Output the [x, y] coordinate of the center of the cell containing the given text.  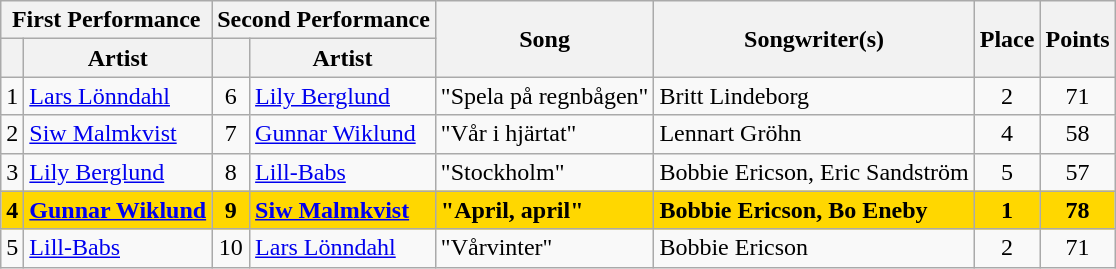
"Stockholm" [544, 172]
Second Performance [324, 20]
Points [1078, 39]
Songwriter(s) [814, 39]
3 [12, 172]
7 [231, 134]
Bobbie Ericson, Eric Sandström [814, 172]
57 [1078, 172]
Lennart Gröhn [814, 134]
Song [544, 39]
6 [231, 96]
Place [1007, 39]
First Performance [106, 20]
Bobbie Ericson, Bo Eneby [814, 210]
9 [231, 210]
"Spela på regnbågen" [544, 96]
8 [231, 172]
"Vår i hjärtat" [544, 134]
10 [231, 248]
Britt Lindeborg [814, 96]
"April, april" [544, 210]
58 [1078, 134]
Bobbie Ericson [814, 248]
"Vårvinter" [544, 248]
78 [1078, 210]
